Scan for the cell matching the given text and deliver its [X, Y] coordinate at center. 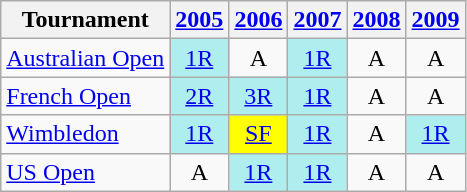
2006 [258, 20]
3R [258, 96]
SF [258, 134]
2009 [436, 20]
Tournament [86, 20]
Wimbledon [86, 134]
2007 [318, 20]
Australian Open [86, 58]
French Open [86, 96]
US Open [86, 172]
2005 [200, 20]
2R [200, 96]
2008 [376, 20]
